Detect which cell encompasses the target text, then output its (X, Y) center coordinate. 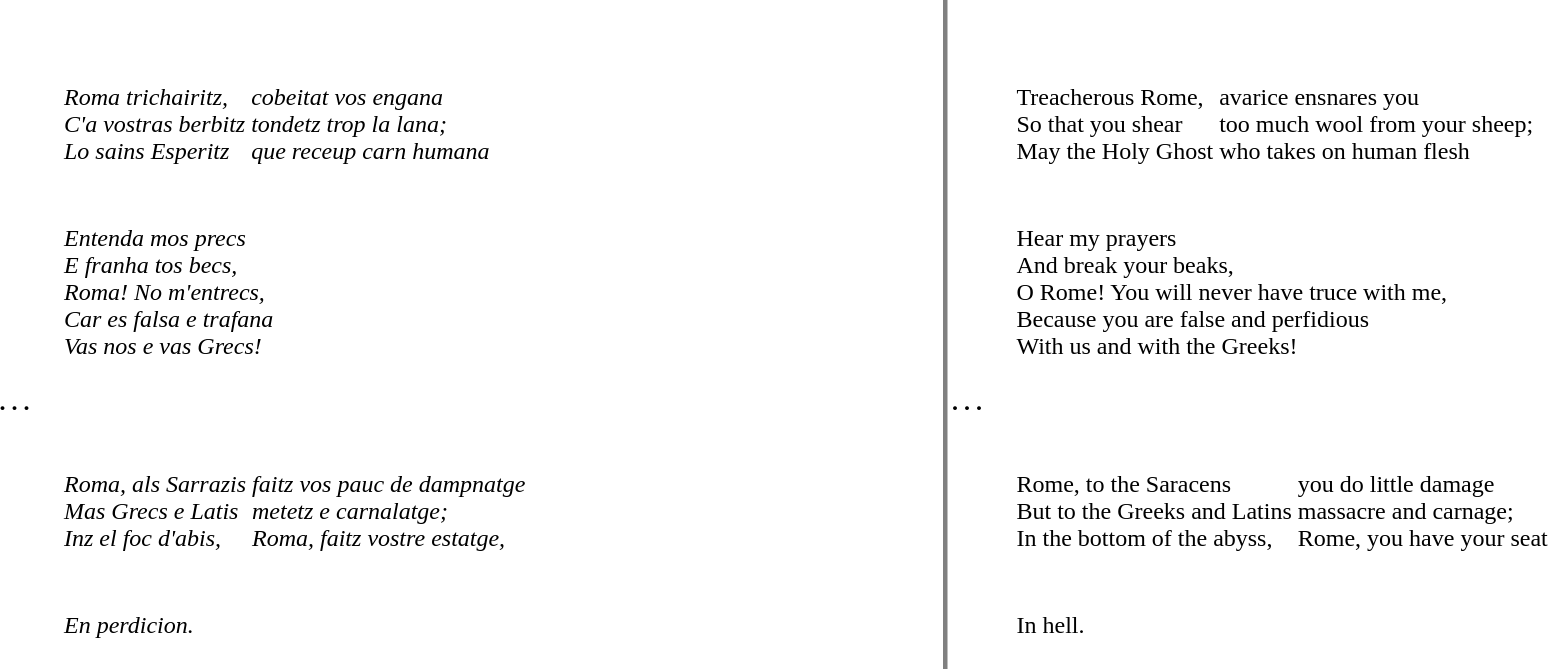
In hell. (1050, 612)
Roma, als Sarrazis Mas Grecs e Latis Inz el foc d'abis, (154, 498)
cobeitat vos engana tondetz trop la lana; que receup carn humana (370, 112)
Treacherous Rome, So that you shear May the Holy Ghost (1115, 112)
Roma trichairitz, C'a vostras berbitz Lo sains Esperitz (154, 112)
Hear my prayers And break your beaks, O Rome! You will never have truce with me, Because you are false and perfidious With us and with the Greeks! (1232, 278)
faitz vos pauc de dampnatge metetz e carnalatge; Roma, faitz vostre estatge, (389, 498)
Rome, to the Saracens But to the Greeks and Latins In the bottom of the abyss, (1154, 498)
avarice ensnares you too much wool from your sheep; who takes on human flesh (1376, 112)
En perdicion. (128, 612)
Entenda mos precs E franha tos becs, Roma! No m'entrecs, Car es falsa e trafana Vas nos e vas Grecs! (168, 278)
